Locate the cell with the specified text and output its (x, y) center coordinate. 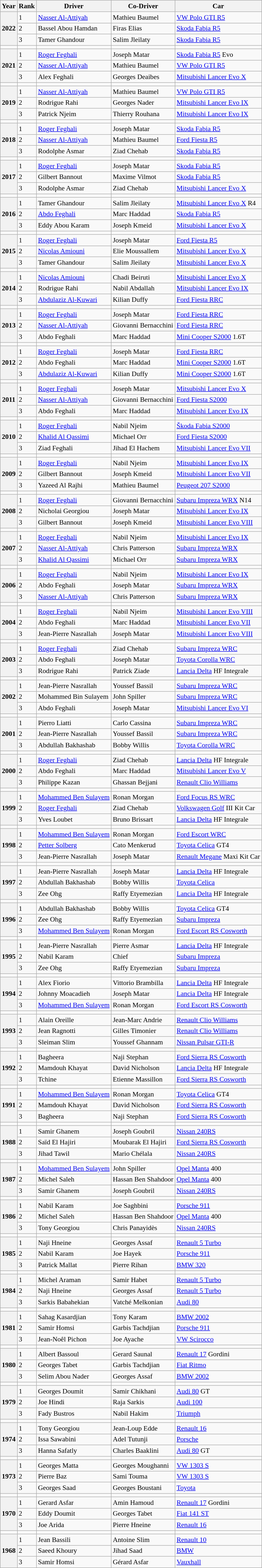
Ford Focus RS WRC (218, 797)
Georges Boustani (143, 1488)
VW Scirocco (218, 1340)
1984 (9, 1291)
Jean Bassili (74, 1540)
Carlo Cassina (143, 723)
Mitsubishi Lancer Evo X R4 (218, 203)
Thierry Rouhana (143, 114)
Triumph (218, 1414)
Bruno Brissart (143, 820)
Driver (74, 6)
BMW 320 (218, 1265)
Alain Oreille (74, 1020)
Charles Baaklini (143, 1451)
Gérard Asfar (143, 1562)
1986 (9, 1217)
2021 (9, 66)
Firas Elias (143, 29)
Co-Driver (143, 6)
Peugeot 207 S2000 (218, 486)
Cato Menkerud (143, 845)
Pierre Baz (74, 1477)
Georges Moughanni (143, 1465)
Ziad Feghali (74, 448)
Pierro Liatti (74, 723)
1999 (9, 809)
1991 (9, 1106)
Petter Solberg (74, 845)
Tony Karam (143, 1317)
2015 (9, 251)
Georges Doumit (74, 1391)
Mario Chélala (143, 1154)
Skoda Fabia R5 Evo (218, 55)
Nabil Hakim (143, 1414)
Jean Ragnotti (74, 1031)
Joe Saghbini (143, 1206)
Nissan Pulsar GTI-R (218, 1042)
1970 (9, 1514)
Joe Hayek (143, 1254)
Albert Bassoul (74, 1354)
Alex Fiorio (74, 983)
Joe Arida (74, 1525)
Jean-Marc Andrie (143, 1020)
Selim Abou Nader (74, 1377)
1998 (9, 845)
2006 (9, 586)
2007 (9, 548)
2000 (9, 771)
Audi 80 (218, 1302)
Toyota Celica (218, 883)
1985 (9, 1254)
1993 (9, 1031)
Eddy Doumit (74, 1514)
Jean-Loup Edde (143, 1428)
Jihad Tawil (74, 1154)
2012 (9, 363)
Mitsubishi Lancer Evo V (218, 771)
Youssef Ghannam (143, 1042)
Antoine Slim (143, 1540)
Audi 100 (218, 1402)
1997 (9, 883)
2018 (9, 140)
Ghassan Bejjani (143, 783)
2022 (9, 29)
2008 (9, 512)
Patrick Mallat (74, 1265)
2016 (9, 215)
1979 (9, 1403)
Moubarak El Hajiri (143, 1142)
Johnny Moacadieh (74, 994)
Amin Hamoud (143, 1503)
Joe Ayache (143, 1340)
Jihad Saad (143, 1551)
Volkswagen Golf III Kit Car (218, 808)
2001 (9, 734)
Bassel Abou Hamdan (74, 29)
2017 (9, 177)
Georges Nader (143, 103)
1988 (9, 1142)
Saeed Khoury (74, 1551)
Fady Bustros (74, 1414)
Etienne Massillon (143, 1080)
Nicholai Georgiou (74, 511)
1987 (9, 1180)
Mitsubishi Lancer Evo VI (218, 708)
Jihad El Hachem (143, 448)
Patrick Ziade (143, 671)
Yves Loubet (74, 820)
Year (9, 6)
2009 (9, 474)
Nabil Abdallah (143, 288)
Georges Deaibes (143, 77)
Chris Panayidès (143, 1228)
Car (218, 6)
1974 (9, 1439)
1973 (9, 1477)
Georges Saad (74, 1488)
Pierre Asmar (143, 946)
Sleiman Slim (74, 1042)
2010 (9, 437)
Gerard Saunal (143, 1354)
Joe Hindi (74, 1402)
Škoda Fabia S2000 (218, 426)
Chadi Beiruti (143, 277)
Elie Moussallem (143, 251)
Vatché Melkonian (143, 1302)
1980 (9, 1365)
Samir Chikhani (143, 1391)
Ford Escort WRC (218, 834)
Vauxhall (218, 1562)
Raja Sarkis (143, 1402)
Gerard Asfar (74, 1503)
Maxime Vilmot (143, 177)
1994 (9, 994)
Hanna Safatly (74, 1451)
Subaru Impreza WRX N14 (218, 500)
Chief (143, 957)
Samir Habet (143, 1280)
2014 (9, 289)
Sahag Kasardjian (74, 1317)
BMW (218, 1551)
2013 (9, 326)
Michel Araman (74, 1280)
Gilles Timonier (143, 1031)
Tchine (74, 1080)
Sami Touma (143, 1477)
Saïd El Hajiri (74, 1142)
2019 (9, 103)
Fiat Ritmo (218, 1365)
Yazeed Al Rajhi (74, 486)
Porsche (218, 1439)
Issa Sawabini (74, 1439)
Philippe Kazan (74, 783)
1992 (9, 1068)
Alex Feghali (74, 77)
Georges Matta (74, 1465)
2004 (9, 623)
Pierre Hneine (143, 1525)
1995 (9, 957)
2002 (9, 697)
Fiat 141 ST (218, 1514)
Mohammed Bin Sulayem (74, 697)
1996 (9, 920)
Rank (27, 6)
Renault Megane Maxi Kit Car (218, 857)
Pierre Rihan (143, 1265)
1968 (9, 1551)
Renault 10 (218, 1540)
Jean-Noêl Pichon (74, 1340)
Vittorio Brambilla (143, 983)
2003 (9, 660)
Eddy Abou Karam (74, 226)
Sarkis Babahekian (74, 1302)
2011 (9, 400)
Patrick Njeim (74, 114)
Adel Tutunji (143, 1439)
Toyota (218, 1488)
1981 (9, 1328)
